Identify which cell holds the provided text, then report its [x, y] central coordinate. 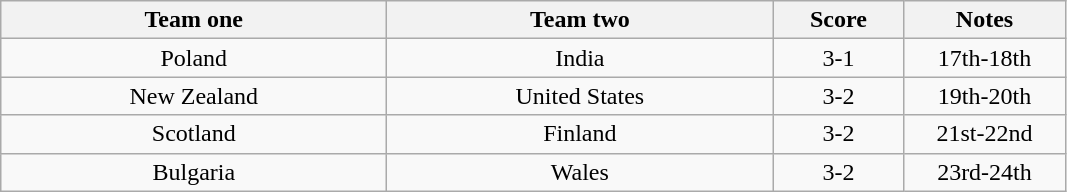
17th-18th [984, 58]
Team one [194, 20]
23rd-24th [984, 172]
21st-22nd [984, 134]
Score [838, 20]
Poland [194, 58]
India [580, 58]
3-1 [838, 58]
Scotland [194, 134]
Bulgaria [194, 172]
19th-20th [984, 96]
United States [580, 96]
Team two [580, 20]
New Zealand [194, 96]
Finland [580, 134]
Notes [984, 20]
Wales [580, 172]
